Capture the cell that displays the provided text and extract its (x, y) central coordinate. 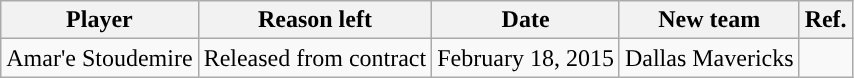
Released from contract (315, 58)
February 18, 2015 (526, 58)
Amar'e Stoudemire (100, 58)
Date (526, 20)
Ref. (826, 20)
Reason left (315, 20)
New team (709, 20)
Dallas Mavericks (709, 58)
Player (100, 20)
